Extract the (X, Y) coordinate from the center of the cell holding the provided text.  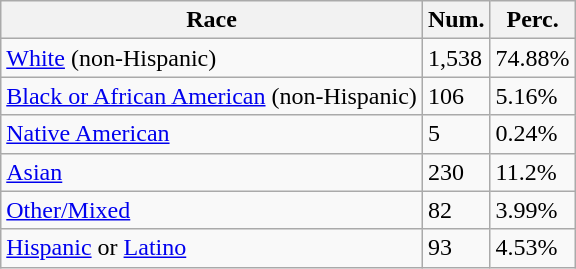
Other/Mixed (212, 210)
3.99% (532, 210)
82 (456, 210)
White (non-Hispanic) (212, 58)
Race (212, 20)
11.2% (532, 172)
Num. (456, 20)
Perc. (532, 20)
0.24% (532, 134)
Black or African American (non-Hispanic) (212, 96)
106 (456, 96)
5.16% (532, 96)
4.53% (532, 248)
Native American (212, 134)
74.88% (532, 58)
93 (456, 248)
5 (456, 134)
1,538 (456, 58)
230 (456, 172)
Hispanic or Latino (212, 248)
Asian (212, 172)
